Find where the given text appears and provide that cell's center as [X, Y] coordinate. 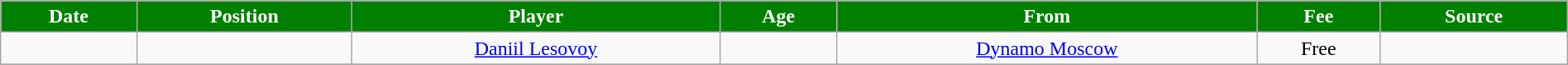
Dynamo Moscow [1047, 48]
Position [245, 17]
Free [1318, 48]
From [1047, 17]
Player [536, 17]
Age [778, 17]
Source [1474, 17]
Fee [1318, 17]
Date [69, 17]
Daniil Lesovoy [536, 48]
